Output the [x, y] coordinate of the center of the cell containing the given text.  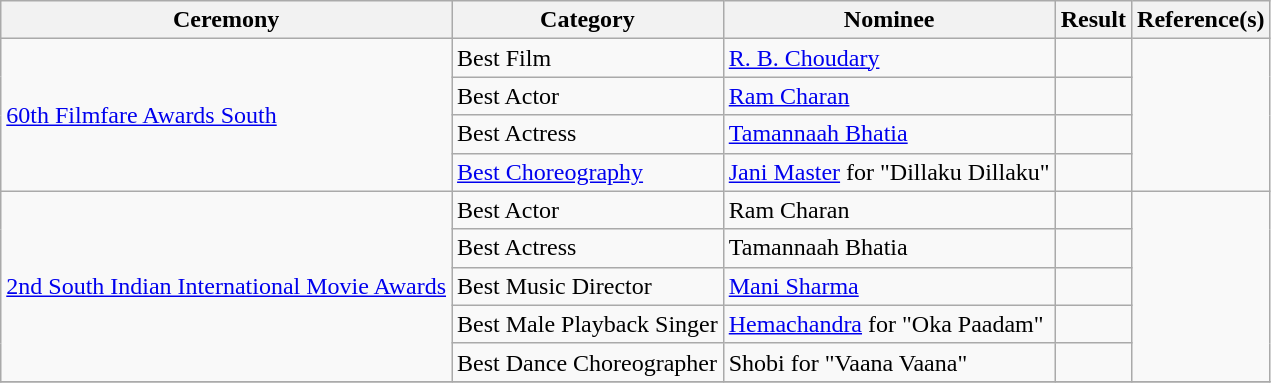
Ceremony [226, 20]
Best Film [588, 58]
Result [1093, 20]
2nd South Indian International Movie Awards [226, 286]
Nominee [889, 20]
Category [588, 20]
Best Dance Choreographer [588, 362]
Shobi for "Vaana Vaana" [889, 362]
R. B. Choudary [889, 58]
Hemachandra for "Oka Paadam" [889, 324]
Jani Master for "Dillaku Dillaku" [889, 172]
Reference(s) [1202, 20]
Mani Sharma [889, 286]
60th Filmfare Awards South [226, 115]
Best Choreography [588, 172]
Best Male Playback Singer [588, 324]
Best Music Director [588, 286]
